Detect which cell encompasses the target text, then output its [x, y] center coordinate. 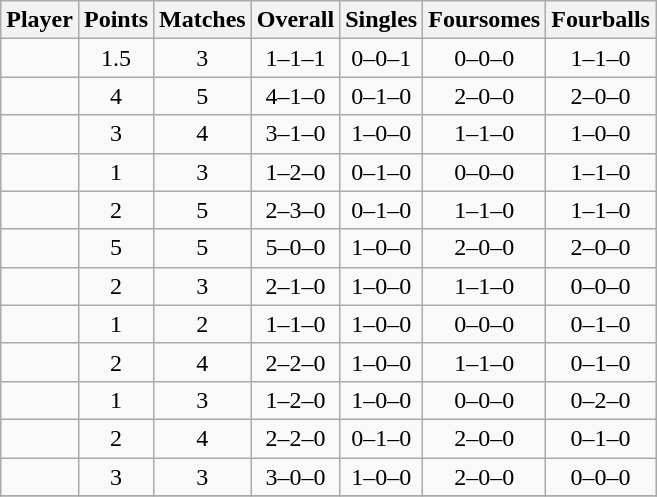
2–3–0 [295, 210]
3–1–0 [295, 134]
0–2–0 [601, 400]
Overall [295, 20]
5–0–0 [295, 248]
Player [40, 20]
Fourballs [601, 20]
Points [116, 20]
Singles [382, 20]
3–0–0 [295, 477]
1.5 [116, 58]
0–0–1 [382, 58]
Foursomes [484, 20]
4–1–0 [295, 96]
Matches [203, 20]
2–1–0 [295, 286]
1–1–1 [295, 58]
